Extract the (X, Y) coordinate from the center of the cell holding the provided text.  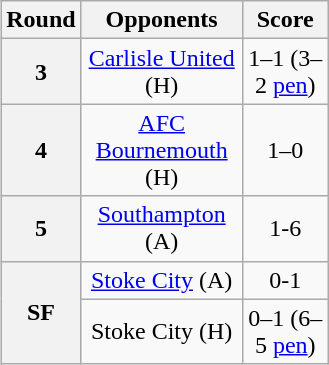
1–1 (3–2 pen) (285, 72)
Stoke City (A) (162, 280)
0-1 (285, 280)
4 (41, 150)
Opponents (162, 20)
Carlisle United (H) (162, 72)
3 (41, 72)
Stoke City (H) (162, 332)
Score (285, 20)
AFC Bournemouth (H) (162, 150)
1–0 (285, 150)
5 (41, 228)
Round (41, 20)
SF (41, 312)
1-6 (285, 228)
Southampton (A) (162, 228)
0–1 (6–5 pen) (285, 332)
